Scan for the cell matching the given text and deliver its (X, Y) coordinate at center. 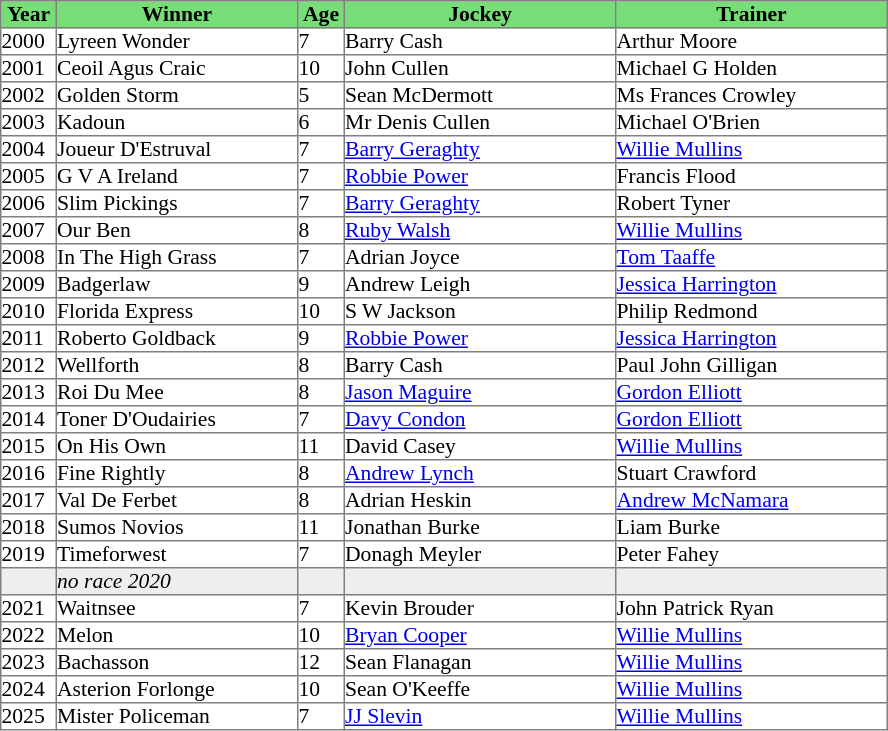
Kadoun (177, 122)
Sean McDermott (480, 96)
Our Ben (177, 230)
Andrew Leigh (480, 284)
Francis Flood (752, 176)
2025 (29, 716)
Wellforth (177, 366)
Stuart Crawford (752, 474)
2022 (29, 636)
Toner D'Oudairies (177, 420)
2023 (29, 662)
Michael O'Brien (752, 122)
Liam Burke (752, 528)
Asterion Forlonge (177, 690)
Michael G Holden (752, 68)
Val De Ferbet (177, 500)
Jockey (480, 14)
Florida Express (177, 312)
Waitnsee (177, 608)
2002 (29, 96)
2012 (29, 366)
2007 (29, 230)
2006 (29, 204)
Year (29, 14)
Timeforwest (177, 554)
Roberto Goldback (177, 338)
Davy Condon (480, 420)
Adrian Heskin (480, 500)
John Cullen (480, 68)
2021 (29, 608)
Trainer (752, 14)
On His Own (177, 446)
John Patrick Ryan (752, 608)
Robert Tyner (752, 204)
Donagh Meyler (480, 554)
Bachasson (177, 662)
2014 (29, 420)
Bryan Cooper (480, 636)
2009 (29, 284)
no race 2020 (177, 582)
2018 (29, 528)
G V A Ireland (177, 176)
Jonathan Burke (480, 528)
Lyreen Wonder (177, 42)
2000 (29, 42)
Adrian Joyce (480, 258)
Roi Du Mee (177, 392)
2024 (29, 690)
In The High Grass (177, 258)
Ruby Walsh (480, 230)
2005 (29, 176)
S W Jackson (480, 312)
David Casey (480, 446)
2010 (29, 312)
Badgerlaw (177, 284)
Arthur Moore (752, 42)
Sean O'Keeffe (480, 690)
Andrew Lynch (480, 474)
6 (321, 122)
Fine Rightly (177, 474)
Age (321, 14)
Jason Maguire (480, 392)
Winner (177, 14)
Melon (177, 636)
2019 (29, 554)
2017 (29, 500)
Joueur D'Estruval (177, 150)
2008 (29, 258)
2003 (29, 122)
12 (321, 662)
2011 (29, 338)
2013 (29, 392)
5 (321, 96)
Andrew McNamara (752, 500)
Golden Storm (177, 96)
2001 (29, 68)
JJ Slevin (480, 716)
Kevin Brouder (480, 608)
Tom Taaffe (752, 258)
Mister Policeman (177, 716)
Peter Fahey (752, 554)
2004 (29, 150)
Sumos Novios (177, 528)
Ms Frances Crowley (752, 96)
Ceoil Agus Craic (177, 68)
Mr Denis Cullen (480, 122)
2015 (29, 446)
Slim Pickings (177, 204)
2016 (29, 474)
Paul John Gilligan (752, 366)
Philip Redmond (752, 312)
Sean Flanagan (480, 662)
